Find where the given text appears and provide that cell's center as (X, Y) coordinate. 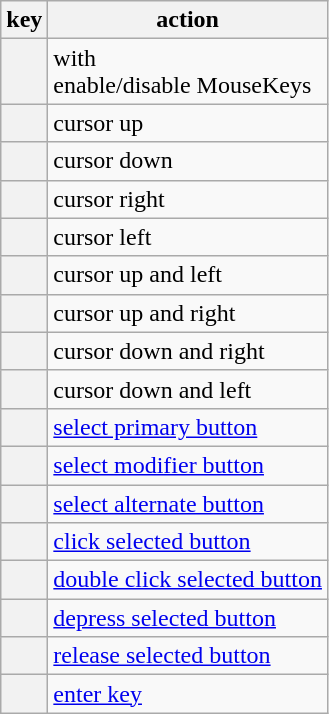
select alternate button (188, 503)
action (188, 20)
select primary button (188, 427)
cursor down (188, 161)
with enable/disable MouseKeys (188, 72)
cursor down and right (188, 351)
cursor up and left (188, 275)
release selected button (188, 656)
select modifier button (188, 465)
cursor right (188, 199)
cursor left (188, 237)
cursor up (188, 123)
key (24, 20)
click selected button (188, 542)
cursor up and right (188, 313)
double click selected button (188, 580)
enter key (188, 694)
cursor down and left (188, 389)
depress selected button (188, 618)
